Scan for the cell matching the given text and deliver its [X, Y] coordinate at center. 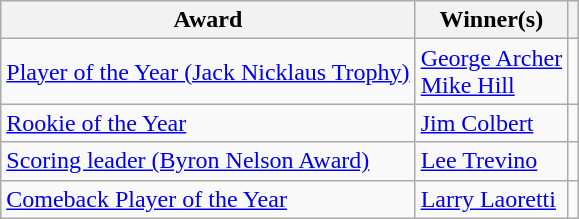
Lee Trevino [492, 161]
George Archer Mike Hill [492, 72]
Player of the Year (Jack Nicklaus Trophy) [208, 72]
Scoring leader (Byron Nelson Award) [208, 161]
Winner(s) [492, 20]
Rookie of the Year [208, 123]
Jim Colbert [492, 123]
Award [208, 20]
Larry Laoretti [492, 199]
Comeback Player of the Year [208, 199]
